Output the (X, Y) coordinate of the center of the cell containing the given text.  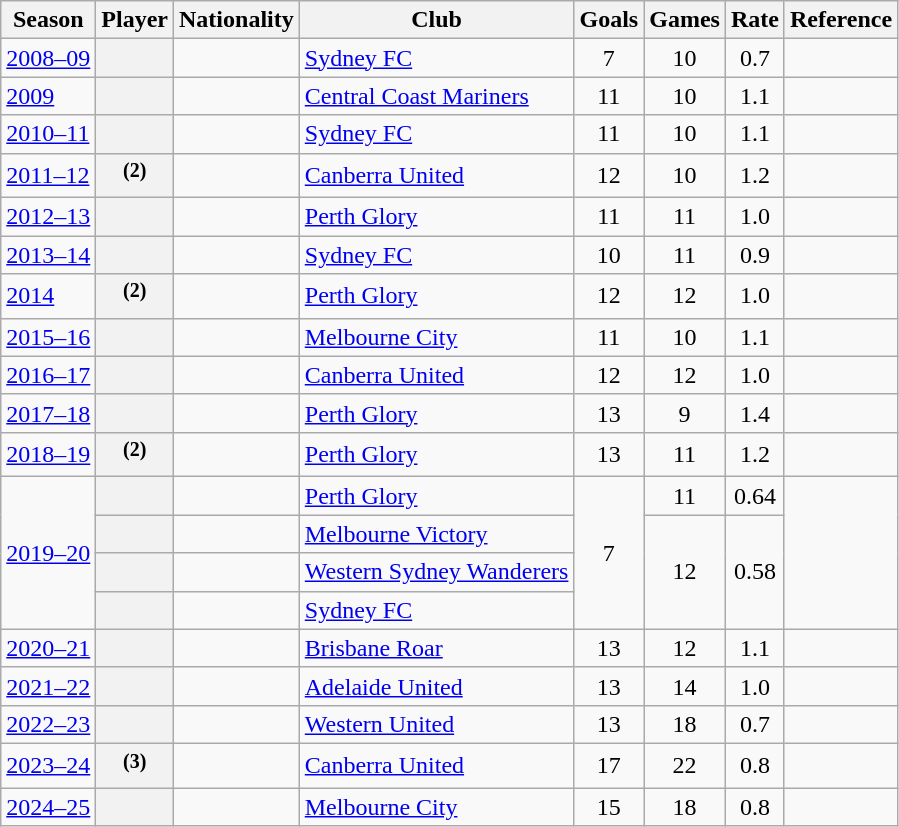
0.9 (754, 255)
2020–21 (48, 648)
2023–24 (48, 766)
2012–13 (48, 217)
0.64 (754, 496)
Club (436, 20)
(3) (135, 766)
Melbourne Victory (436, 534)
Games (685, 20)
Season (48, 20)
2022–23 (48, 724)
Adelaide United (436, 686)
Western United (436, 724)
2021–22 (48, 686)
14 (685, 686)
Player (135, 20)
2009 (48, 96)
0.58 (754, 572)
2017–18 (48, 413)
Nationality (237, 20)
Rate (754, 20)
2016–17 (48, 375)
2014 (48, 296)
Western Sydney Wanderers (436, 572)
2013–14 (48, 255)
15 (609, 807)
2011–12 (48, 176)
2010–11 (48, 134)
2018–19 (48, 454)
2008–09 (48, 58)
2024–25 (48, 807)
Brisbane Roar (436, 648)
2015–16 (48, 337)
17 (609, 766)
Central Coast Mariners (436, 96)
22 (685, 766)
2019–20 (48, 553)
Reference (840, 20)
9 (685, 413)
Goals (609, 20)
1.4 (754, 413)
